Output the (x, y) coordinate of the center of the cell containing the given text.  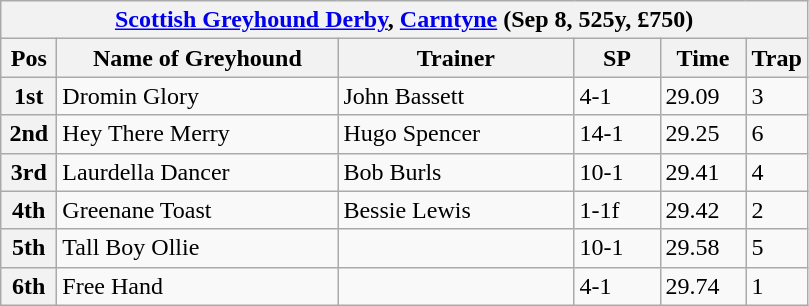
5 (776, 248)
Bob Burls (456, 172)
Time (703, 58)
Pos (29, 58)
2 (776, 210)
John Bassett (456, 96)
Scottish Greyhound Derby, Carntyne (Sep 8, 525y, £750) (404, 20)
Hey There Merry (198, 134)
29.09 (703, 96)
Bessie Lewis (456, 210)
1st (29, 96)
6th (29, 286)
29.41 (703, 172)
SP (617, 58)
Tall Boy Ollie (198, 248)
29.42 (703, 210)
14-1 (617, 134)
29.58 (703, 248)
Trainer (456, 58)
29.25 (703, 134)
Hugo Spencer (456, 134)
5th (29, 248)
4th (29, 210)
1-1f (617, 210)
3rd (29, 172)
2nd (29, 134)
Free Hand (198, 286)
29.74 (703, 286)
1 (776, 286)
4 (776, 172)
Name of Greyhound (198, 58)
6 (776, 134)
3 (776, 96)
Laurdella Dancer (198, 172)
Greenane Toast (198, 210)
Trap (776, 58)
Dromin Glory (198, 96)
